Identify which cell holds the provided text, then report its (X, Y) central coordinate. 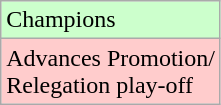
Advances Promotion/Relegation play-off (111, 72)
Champions (111, 20)
